Output the (x, y) coordinate of the center of the cell containing the given text.  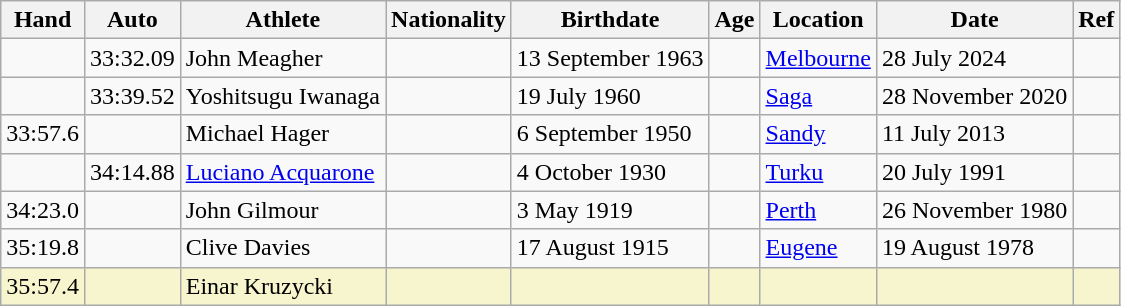
35:19.8 (43, 248)
11 July 2013 (974, 134)
Yoshitsugu Iwanaga (282, 96)
19 August 1978 (974, 248)
33:32.09 (132, 58)
Eugene (818, 248)
Ref (1096, 20)
Saga (818, 96)
20 July 1991 (974, 172)
Clive Davies (282, 248)
13 September 1963 (610, 58)
34:23.0 (43, 210)
Location (818, 20)
Turku (818, 172)
3 May 1919 (610, 210)
Athlete (282, 20)
4 October 1930 (610, 172)
28 November 2020 (974, 96)
Melbourne (818, 58)
17 August 1915 (610, 248)
Birthdate (610, 20)
Nationality (449, 20)
35:57.4 (43, 286)
Michael Hager (282, 134)
Einar Kruzycki (282, 286)
Age (734, 20)
Hand (43, 20)
John Gilmour (282, 210)
Auto (132, 20)
Date (974, 20)
6 September 1950 (610, 134)
28 July 2024 (974, 58)
19 July 1960 (610, 96)
Luciano Acquarone (282, 172)
John Meagher (282, 58)
Sandy (818, 134)
Perth (818, 210)
34:14.88 (132, 172)
26 November 1980 (974, 210)
33:39.52 (132, 96)
33:57.6 (43, 134)
